From the cell containing the given text, extract its center point as (X, Y) coordinate. 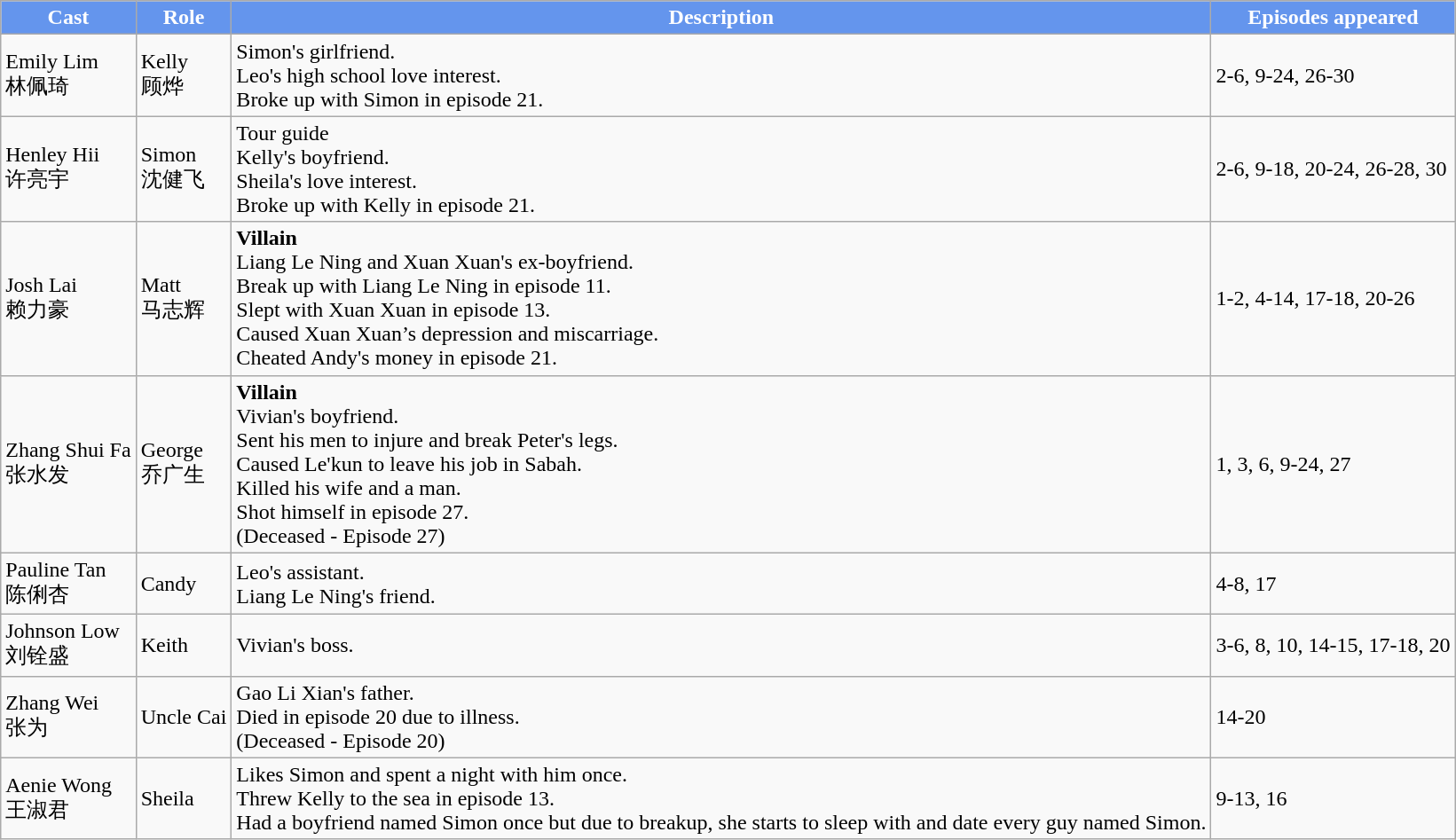
Aenie Wong 王淑君 (68, 798)
Henley Hii 许亮宇 (68, 169)
Matt 马志辉 (184, 298)
Kelly 顾烨 (184, 75)
Leo's assistant. Liang Le Ning's friend. (721, 584)
4-8, 17 (1333, 584)
Sheila (184, 798)
2-6, 9-24, 26-30 (1333, 75)
Role (184, 18)
George 乔广生 (184, 464)
Description (721, 18)
2-6, 9-18, 20-24, 26-28, 30 (1333, 169)
Simon 沈健飞 (184, 169)
1, 3, 6, 9-24, 27 (1333, 464)
Josh Lai 赖力豪 (68, 298)
Johnson Low 刘铨盛 (68, 646)
9-13, 16 (1333, 798)
Uncle Cai (184, 717)
14-20 (1333, 717)
Gao Li Xian's father. Died in episode 20 due to illness. (Deceased - Episode 20) (721, 717)
3-6, 8, 10, 14-15, 17-18, 20 (1333, 646)
Candy (184, 584)
Cast (68, 18)
1-2, 4-14, 17-18, 20-26 (1333, 298)
Pauline Tan 陈俐杏 (68, 584)
Simon's girlfriend. Leo's high school love interest. Broke up with Simon in episode 21. (721, 75)
Emily Lim 林佩琦 (68, 75)
Zhang Shui Fa 张水发 (68, 464)
Episodes appeared (1333, 18)
Keith (184, 646)
Tour guide Kelly's boyfriend. Sheila's love interest. Broke up with Kelly in episode 21. (721, 169)
Zhang Wei 张为 (68, 717)
Vivian's boss. (721, 646)
